Extract the (X, Y) coordinate from the center of the cell holding the provided text.  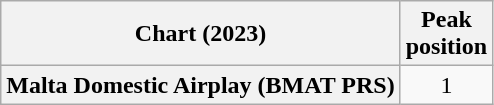
Peakposition (446, 34)
1 (446, 85)
Malta Domestic Airplay (BMAT PRS) (200, 85)
Chart (2023) (200, 34)
